Return the (X, Y) coordinate for the center point of the cell that contains the specified text.  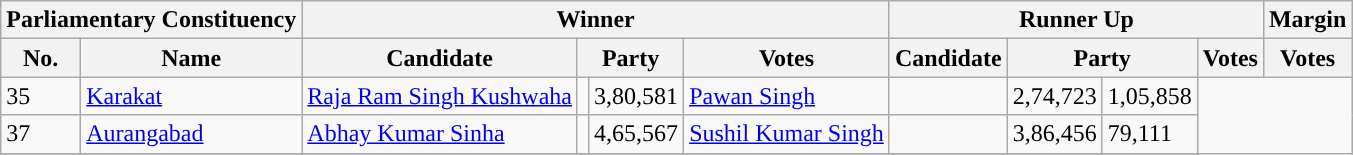
Winner (596, 20)
2,74,723 (1054, 96)
Pawan Singh (787, 96)
Parliamentary Constituency (152, 20)
79,111 (1150, 134)
Abhay Kumar Sinha (440, 134)
1,05,858 (1150, 96)
35 (41, 96)
Raja Ram Singh Kushwaha (440, 96)
Margin (1307, 20)
No. (41, 58)
Sushil Kumar Singh (787, 134)
Runner Up (1076, 20)
3,80,581 (636, 96)
37 (41, 134)
Aurangabad (192, 134)
3,86,456 (1054, 134)
Karakat (192, 96)
4,65,567 (636, 134)
Name (192, 58)
